From the cell containing the given text, extract its center point as (x, y) coordinate. 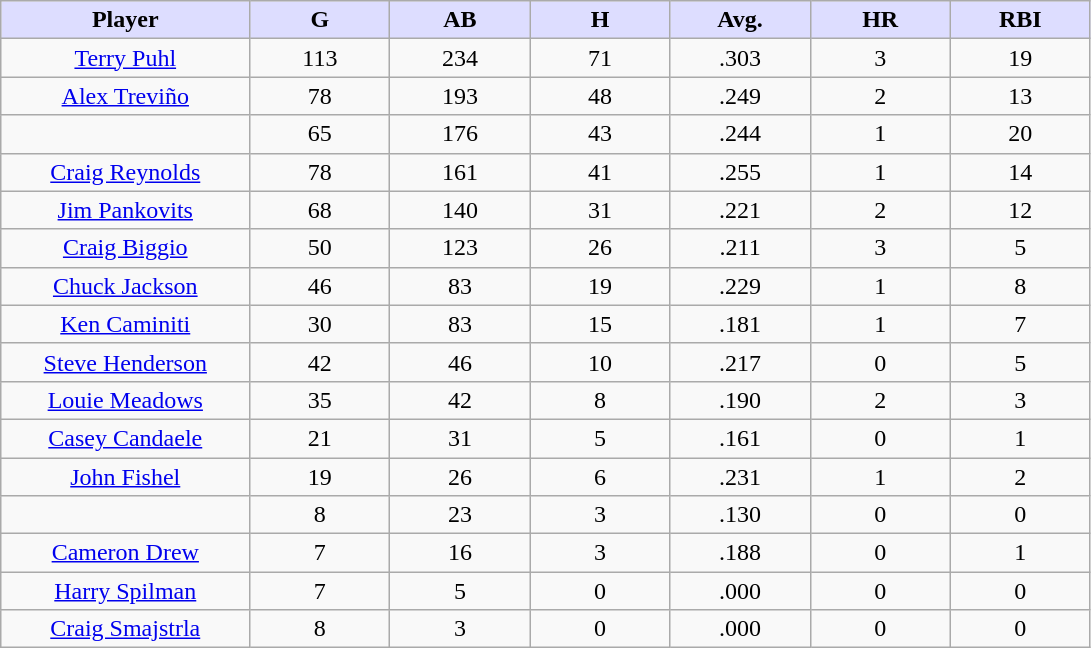
.229 (740, 286)
.303 (740, 58)
.211 (740, 248)
14 (1020, 172)
Cameron Drew (126, 553)
6 (600, 477)
176 (460, 134)
140 (460, 210)
50 (320, 248)
20 (1020, 134)
21 (320, 438)
Steve Henderson (126, 362)
16 (460, 553)
Craig Reynolds (126, 172)
.181 (740, 324)
65 (320, 134)
Terry Puhl (126, 58)
23 (460, 515)
30 (320, 324)
G (320, 20)
193 (460, 96)
41 (600, 172)
10 (600, 362)
.188 (740, 553)
.130 (740, 515)
12 (1020, 210)
68 (320, 210)
Casey Candaele (126, 438)
.221 (740, 210)
HR (880, 20)
H (600, 20)
13 (1020, 96)
35 (320, 400)
.249 (740, 96)
48 (600, 96)
Avg. (740, 20)
.161 (740, 438)
Ken Caminiti (126, 324)
AB (460, 20)
.217 (740, 362)
113 (320, 58)
.244 (740, 134)
Alex Treviño (126, 96)
RBI (1020, 20)
Jim Pankovits (126, 210)
Chuck Jackson (126, 286)
Craig Biggio (126, 248)
John Fishel (126, 477)
.255 (740, 172)
71 (600, 58)
15 (600, 324)
.190 (740, 400)
123 (460, 248)
Harry Spilman (126, 591)
43 (600, 134)
161 (460, 172)
Craig Smajstrla (126, 629)
.231 (740, 477)
Louie Meadows (126, 400)
234 (460, 58)
Player (126, 20)
